Search for the cell housing the specified text and yield its [x, y] center coordinate. 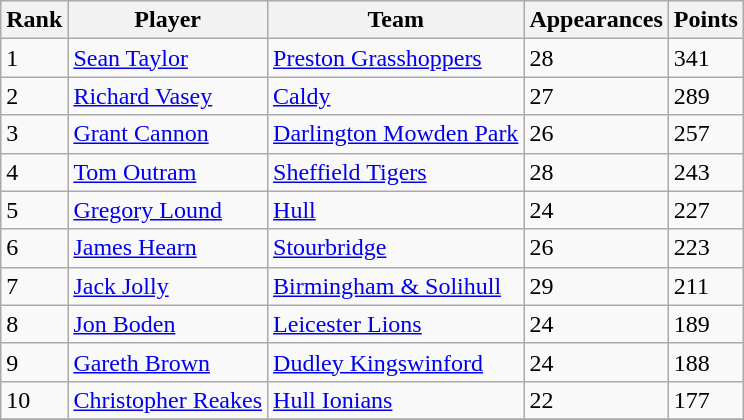
Sheffield Tigers [396, 172]
Preston Grasshoppers [396, 58]
Dudley Kingswinford [396, 362]
223 [706, 248]
Tom Outram [168, 172]
27 [596, 96]
Rank [34, 20]
341 [706, 58]
5 [34, 210]
257 [706, 134]
8 [34, 324]
Caldy [396, 96]
Sean Taylor [168, 58]
1 [34, 58]
Jack Jolly [168, 286]
6 [34, 248]
Grant Cannon [168, 134]
4 [34, 172]
22 [596, 400]
Richard Vasey [168, 96]
Christopher Reakes [168, 400]
177 [706, 400]
211 [706, 286]
Team [396, 20]
7 [34, 286]
188 [706, 362]
Gareth Brown [168, 362]
9 [34, 362]
10 [34, 400]
Birmingham & Solihull [396, 286]
Points [706, 20]
Gregory Lound [168, 210]
29 [596, 286]
Player [168, 20]
Appearances [596, 20]
Darlington Mowden Park [396, 134]
189 [706, 324]
289 [706, 96]
227 [706, 210]
243 [706, 172]
3 [34, 134]
Hull Ionians [396, 400]
James Hearn [168, 248]
Leicester Lions [396, 324]
2 [34, 96]
Hull [396, 210]
Stourbridge [396, 248]
Jon Boden [168, 324]
